Find where the given text appears and provide that cell's center as [X, Y] coordinate. 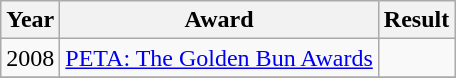
2008 [30, 58]
Year [30, 20]
Award [219, 20]
PETA: The Golden Bun Awards [219, 58]
Result [416, 20]
